Scan for the cell matching the given text and deliver its (X, Y) coordinate at center. 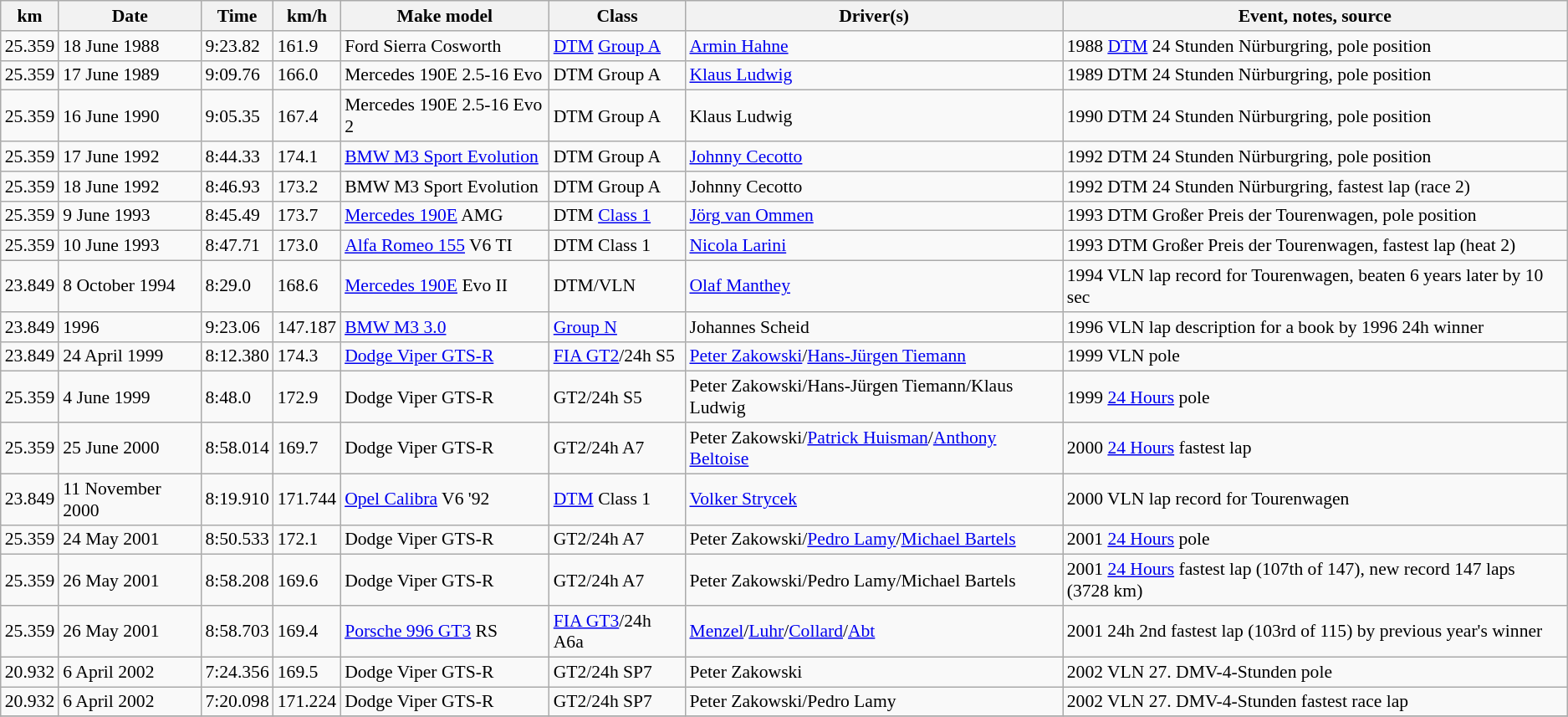
1999 24 Hours pole (1315, 397)
1992 DTM 24 Stunden Nürburgring, pole position (1315, 156)
8:48.0 (237, 397)
171.224 (307, 702)
18 June 1988 (130, 46)
Date (130, 16)
1988 DTM 24 Stunden Nürburgring, pole position (1315, 46)
2000 24 Hours fastest lap (1315, 448)
9:23.82 (237, 46)
Event, notes, source (1315, 16)
17 June 1992 (130, 156)
9 June 1993 (130, 216)
4 June 1999 (130, 397)
1996 VLN lap description for a book by 1996 24h winner (1315, 327)
Peter Zakowski/Hans-Jürgen Tiemann (873, 356)
168.6 (307, 286)
2001 24 Hours fastest lap (107th of 147), new record 147 laps (3728 km) (1315, 581)
km/h (307, 16)
FIA GT3/24h A6a (617, 631)
DTM/VLN (617, 286)
Armin Hahne (873, 46)
172.1 (307, 540)
Peter Zakowski/Hans-Jürgen Tiemann/Klaus Ludwig (873, 397)
Alfa Romeo 155 V6 TI (445, 246)
169.4 (307, 631)
18 June 1992 (130, 187)
Time (237, 16)
8 October 1994 (130, 286)
8:19.910 (237, 499)
8:46.93 (237, 187)
9:09.76 (237, 75)
1990 DTM 24 Stunden Nürburgring, pole position (1315, 115)
172.9 (307, 397)
25 June 2000 (130, 448)
Make model (445, 16)
8:47.71 (237, 246)
2000 VLN lap record for Tourenwagen (1315, 499)
173.2 (307, 187)
2001 24h 2nd fastest lap (103rd of 115) by previous year's winner (1315, 631)
161.9 (307, 46)
1994 VLN lap record for Tourenwagen, beaten 6 years later by 10 sec (1315, 286)
1996 (130, 327)
Mercedes 190E 2.5-16 Evo (445, 75)
2002 VLN 27. DMV-4-Stunden fastest race lap (1315, 702)
BMW M3 3.0 (445, 327)
167.4 (307, 115)
7:24.356 (237, 672)
Group N (617, 327)
Johannes Scheid (873, 327)
2002 VLN 27. DMV-4-Stunden pole (1315, 672)
7:20.098 (237, 702)
174.3 (307, 356)
Driver(s) (873, 16)
1992 DTM 24 Stunden Nürburgring, fastest lap (race 2) (1315, 187)
8:58.014 (237, 448)
8:12.380 (237, 356)
Peter Zakowski (873, 672)
1993 DTM Großer Preis der Tourenwagen, pole position (1315, 216)
Peter Zakowski/Patrick Huisman/Anthony Beltoise (873, 448)
GT2/24h S5 (617, 397)
169.7 (307, 448)
8:58.703 (237, 631)
Mercedes 190E 2.5-16 Evo 2 (445, 115)
24 May 2001 (130, 540)
8:58.208 (237, 581)
1999 VLN pole (1315, 356)
km (30, 16)
Opel Calibra V6 '92 (445, 499)
Peter Zakowski/Pedro Lamy (873, 702)
10 June 1993 (130, 246)
8:29.0 (237, 286)
FIA GT2/24h S5 (617, 356)
Volker Strycek (873, 499)
8:44.33 (237, 156)
2001 24 Hours pole (1315, 540)
173.0 (307, 246)
Olaf Manthey (873, 286)
174.1 (307, 156)
Nicola Larini (873, 246)
1989 DTM 24 Stunden Nürburgring, pole position (1315, 75)
173.7 (307, 216)
147.187 (307, 327)
Ford Sierra Cosworth (445, 46)
9:05.35 (237, 115)
8:45.49 (237, 216)
Menzel/Luhr/Collard/Abt (873, 631)
17 June 1989 (130, 75)
Mercedes 190E Evo II (445, 286)
169.6 (307, 581)
9:23.06 (237, 327)
16 June 1990 (130, 115)
Mercedes 190E AMG (445, 216)
Jörg van Ommen (873, 216)
1993 DTM Großer Preis der Tourenwagen, fastest lap (heat 2) (1315, 246)
24 April 1999 (130, 356)
8:50.533 (237, 540)
11 November 2000 (130, 499)
Porsche 996 GT3 RS (445, 631)
171.744 (307, 499)
166.0 (307, 75)
169.5 (307, 672)
Class (617, 16)
